Locate the cell with the specified text and output its (x, y) center coordinate. 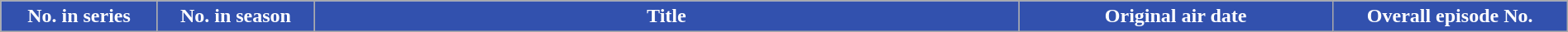
Overall episode No. (1450, 16)
No. in series (79, 16)
Title (667, 16)
No. in season (235, 16)
Original air date (1176, 16)
